Find where the given text appears and provide that cell's center as [x, y] coordinate. 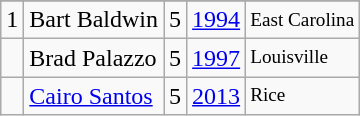
1994 [216, 20]
Bart Baldwin [94, 20]
East Carolina [302, 20]
1997 [216, 58]
Louisville [302, 58]
1 [12, 20]
Brad Palazzo [94, 58]
Rice [302, 96]
Cairo Santos [94, 96]
2013 [216, 96]
